For the text-containing cell, return its midpoint in (X, Y) coordinate format. 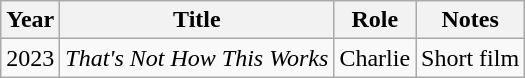
Notes (470, 20)
2023 (30, 58)
That's Not How This Works (197, 58)
Year (30, 20)
Role (375, 20)
Short film (470, 58)
Charlie (375, 58)
Title (197, 20)
